Pinpoint the cell where the given text exists, returning its [x, y] midpoint coordinate. 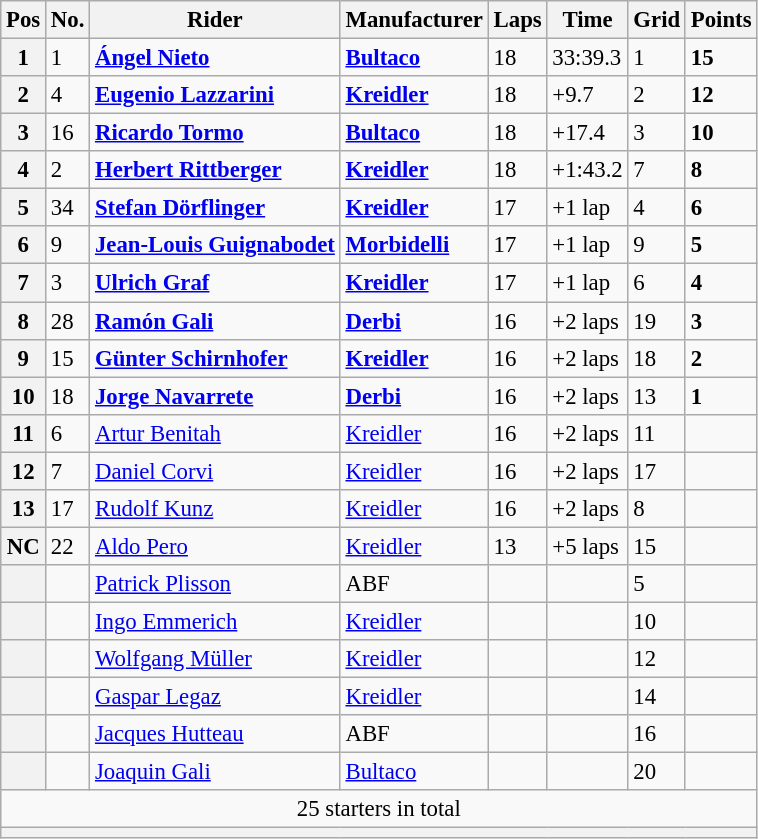
Artur Benitah [215, 433]
20 [656, 772]
Aldo Pero [215, 546]
Rider [215, 20]
+5 laps [588, 546]
NC [24, 546]
Ricardo Tormo [215, 133]
Stefan Dörflinger [215, 208]
Ramón Gali [215, 321]
Jacques Hutteau [215, 734]
Morbidelli [414, 245]
Grid [656, 20]
14 [656, 697]
Laps [518, 20]
+1:43.2 [588, 170]
Herbert Rittberger [215, 170]
28 [68, 321]
22 [68, 546]
Ulrich Graf [215, 283]
Patrick Plisson [215, 584]
Jean-Louis Guignabodet [215, 245]
19 [656, 321]
Points [720, 20]
Jorge Navarrete [215, 396]
33:39.3 [588, 58]
34 [68, 208]
+9.7 [588, 95]
Eugenio Lazzarini [215, 95]
Rudolf Kunz [215, 509]
+17.4 [588, 133]
Daniel Corvi [215, 471]
Time [588, 20]
Günter Schirnhofer [215, 358]
Joaquin Gali [215, 772]
Pos [24, 20]
No. [68, 20]
25 starters in total [379, 809]
Ángel Nieto [215, 58]
Manufacturer [414, 20]
Gaspar Legaz [215, 697]
Wolfgang Müller [215, 659]
Ingo Emmerich [215, 621]
